Search for the cell housing the specified text and yield its [X, Y] center coordinate. 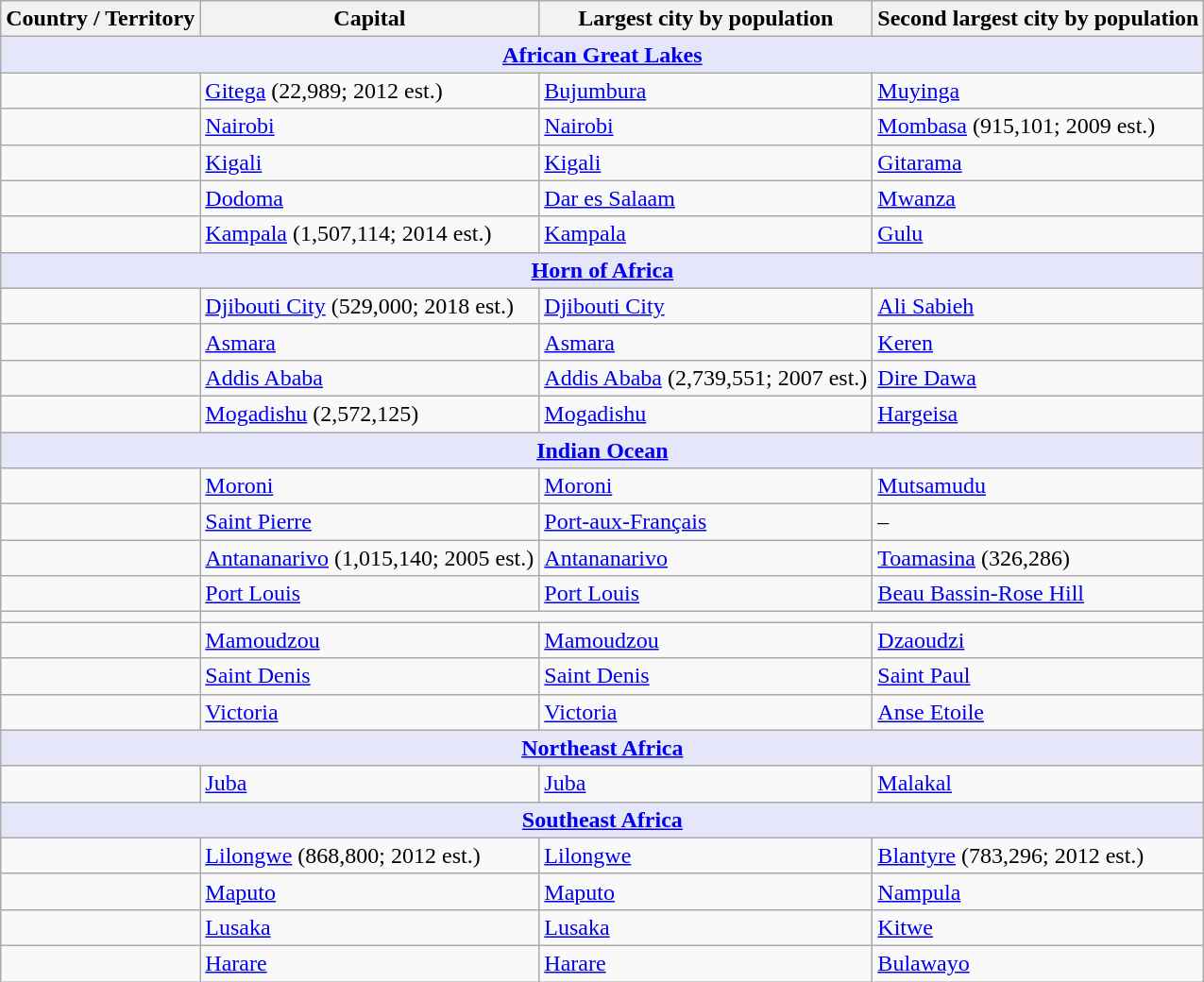
Largest city by population [706, 19]
Kitwe [1039, 927]
Hargeisa [1039, 414]
Gitarama [1039, 162]
– [1039, 522]
Kampala (1,507,114; 2014 est.) [370, 234]
Beau Bassin-Rose Hill [1039, 594]
Mogadishu (2,572,125) [370, 414]
Lilongwe [706, 855]
Horn of Africa [602, 270]
Nampula [1039, 891]
Dire Dawa [1039, 378]
Ali Sabieh [1039, 306]
Saint Paul [1039, 676]
Kampala [706, 234]
Gulu [1039, 234]
Anse Etoile [1039, 712]
Mogadishu [706, 414]
Mwanza [1039, 198]
Djibouti City (529,000; 2018 est.) [370, 306]
Keren [1039, 342]
Djibouti City [706, 306]
Southeast Africa [602, 820]
Dodoma [370, 198]
Second largest city by population [1039, 19]
Gitega (22,989; 2012 est.) [370, 91]
Bulawayo [1039, 963]
Lilongwe (868,800; 2012 est.) [370, 855]
Dzaoudzi [1039, 640]
Mutsamudu [1039, 486]
Northeast Africa [602, 748]
Toamasina (326,286) [1039, 558]
Antananarivo [706, 558]
Addis Ababa (2,739,551; 2007 est.) [706, 378]
Malakal [1039, 784]
Indian Ocean [602, 450]
Dar es Salaam [706, 198]
Mombasa (915,101; 2009 est.) [1039, 127]
Blantyre (783,296; 2012 est.) [1039, 855]
Port-aux-Français [706, 522]
Capital [370, 19]
Country / Territory [100, 19]
Bujumbura [706, 91]
Saint Pierre [370, 522]
Addis Ababa [370, 378]
Antananarivo (1,015,140; 2005 est.) [370, 558]
Muyinga [1039, 91]
African Great Lakes [602, 55]
